For the text-containing cell, return its midpoint in [x, y] coordinate format. 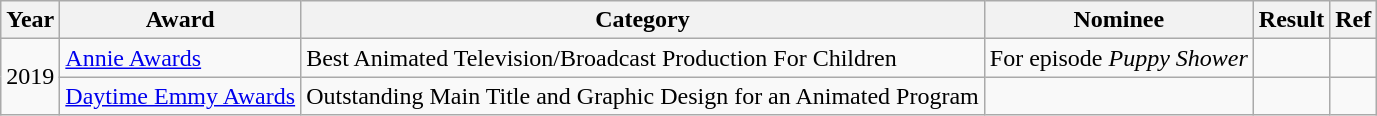
Nominee [1118, 20]
Ref [1354, 20]
Annie Awards [180, 58]
Daytime Emmy Awards [180, 96]
Best Animated Television/Broadcast Production For Children [643, 58]
For episode Puppy Shower [1118, 58]
Outstanding Main Title and Graphic Design for an Animated Program [643, 96]
2019 [30, 77]
Category [643, 20]
Year [30, 20]
Award [180, 20]
Result [1291, 20]
